Determine the [X, Y] coordinate at the center of the cell enclosing the given text.  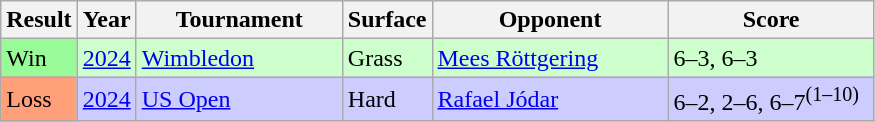
Rafael Jódar [550, 100]
Surface [387, 20]
Hard [387, 100]
Grass [387, 58]
Year [106, 20]
Wimbledon [239, 58]
Result [39, 20]
Loss [39, 100]
US Open [239, 100]
Win [39, 58]
Opponent [550, 20]
Mees Röttgering [550, 58]
Tournament [239, 20]
6–3, 6–3 [771, 58]
6–2, 2–6, 6–7(1–10) [771, 100]
Score [771, 20]
